From the cell containing the given text, extract its center point as (x, y) coordinate. 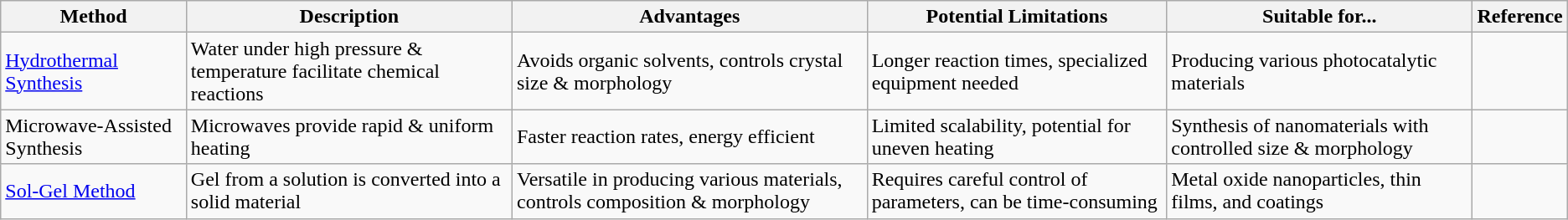
Microwave-Assisted Synthesis (94, 137)
Description (348, 17)
Microwaves provide rapid & uniform heating (348, 137)
Avoids organic solvents, controls crystal size & morphology (689, 71)
Suitable for... (1320, 17)
Gel from a solution is converted into a solid material (348, 191)
Advantages (689, 17)
Versatile in producing various materials, controls composition & morphology (689, 191)
Potential Limitations (1017, 17)
Faster reaction rates, energy efficient (689, 137)
Synthesis of nanomaterials with controlled size & morphology (1320, 137)
Requires careful control of parameters, can be time-consuming (1017, 191)
Reference (1519, 17)
Method (94, 17)
Sol-Gel Method (94, 191)
Water under high pressure & temperature facilitate chemical reactions (348, 71)
Limited scalability, potential for uneven heating (1017, 137)
Longer reaction times, specialized equipment needed (1017, 71)
Hydrothermal Synthesis (94, 71)
Producing various photocatalytic materials (1320, 71)
Metal oxide nanoparticles, thin films, and coatings (1320, 191)
